Scan for the cell matching the given text and deliver its (x, y) coordinate at center. 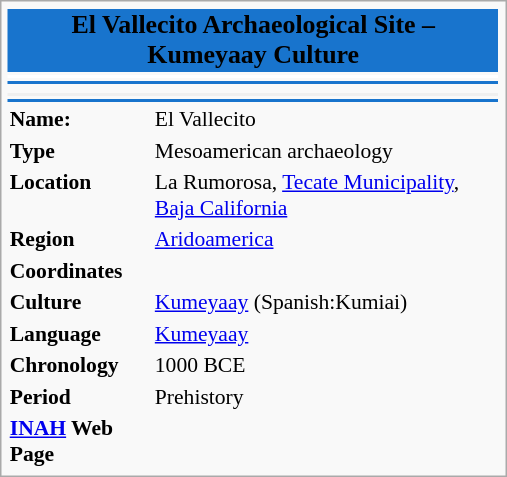
Period (79, 396)
Language (79, 333)
INAH Web Page (79, 441)
Region (79, 239)
El Vallecito (326, 119)
Kumeyaay (Spanish:Kumiai) (326, 302)
Location (79, 195)
Prehistory (326, 396)
Name: (79, 119)
Culture (79, 302)
Coordinates (79, 270)
El Vallecito Archaeological Site – Kumeyaay Culture (253, 40)
1000 BCE (326, 365)
Chronology (79, 365)
Type (79, 150)
La Rumorosa, Tecate Municipality, Baja California (326, 195)
Kumeyaay (326, 333)
Aridoamerica (326, 239)
Mesoamerican archaeology (326, 150)
